Detect which cell encompasses the target text, then output its [x, y] center coordinate. 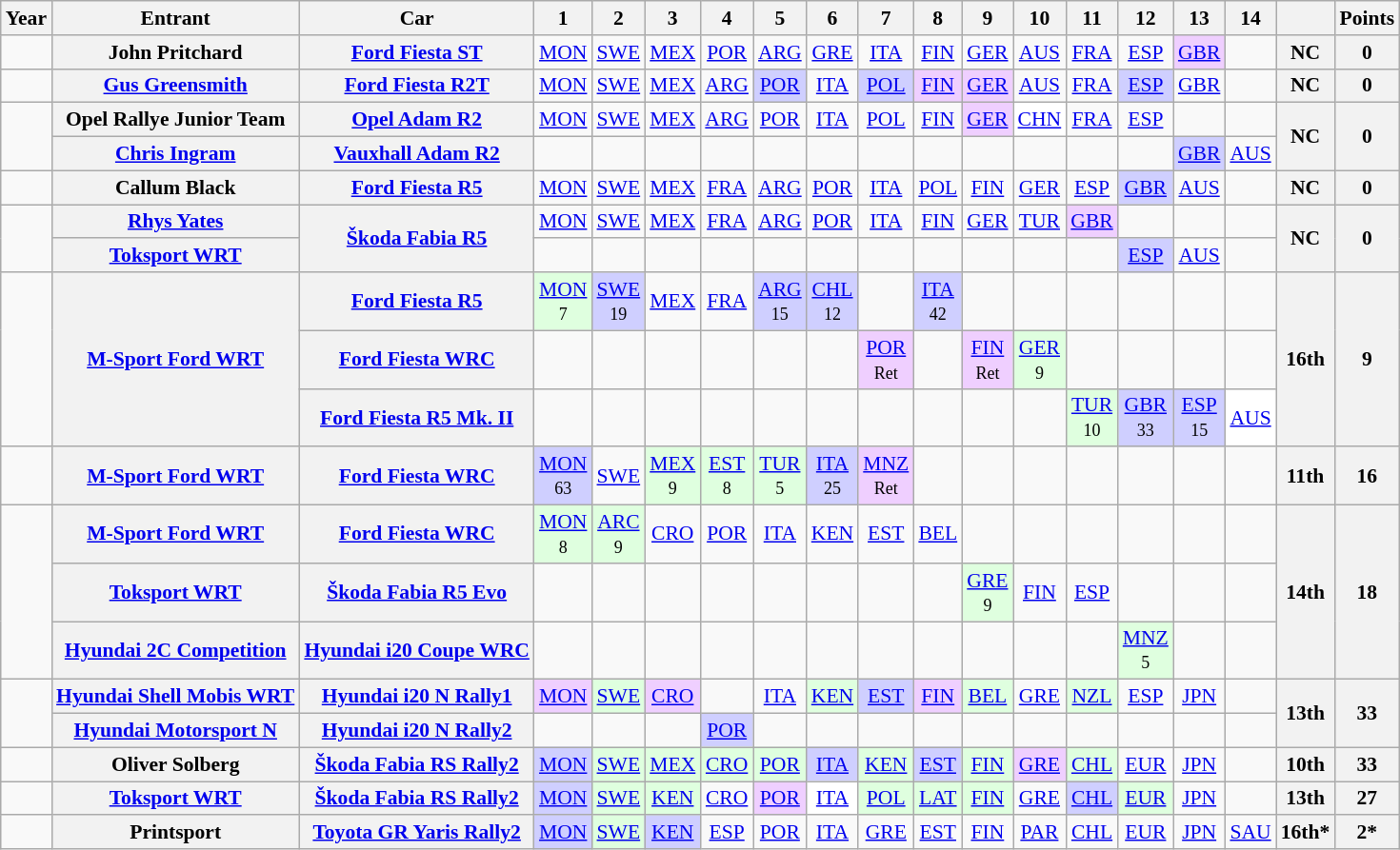
SWE19 [618, 301]
27 [1367, 799]
16th [1306, 360]
8 [937, 18]
PORRet [886, 360]
4 [727, 18]
Chris Ingram [175, 154]
Hyundai i20 Coupe WRC [417, 651]
Hyundai Motorsport N [175, 731]
Opel Rallye Junior Team [175, 120]
MON8 [564, 535]
Entrant [175, 18]
Hyundai i20 N Rally1 [417, 697]
6 [832, 18]
Vauxhall Adam R2 [417, 154]
5 [780, 18]
2 [618, 18]
NZL [1091, 697]
Hyundai Shell Mobis WRT [175, 697]
CHL12 [832, 301]
Opel Adam R2 [417, 120]
Printsport [175, 833]
11 [1091, 18]
CHN [1040, 120]
EST8 [727, 476]
10 [1040, 18]
12 [1146, 18]
Car [417, 18]
Toyota GR Yaris Rally2 [417, 833]
1 [564, 18]
3 [672, 18]
GER9 [1040, 360]
MNZ5 [1146, 651]
ITA42 [937, 301]
Ford Fiesta R2T [417, 86]
FINRet [987, 360]
Points [1367, 18]
ARC9 [618, 535]
Hyundai 2C Competition [175, 651]
14th [1306, 592]
18 [1367, 592]
John Pritchard [175, 52]
TUR10 [1091, 417]
LAT [937, 799]
11th [1306, 476]
10th [1306, 764]
MON63 [564, 476]
SAU [1250, 833]
ESP15 [1200, 417]
ITA25 [832, 476]
2* [1367, 833]
Škoda Fabia R5 [417, 238]
13 [1200, 18]
16 [1367, 476]
Callum Black [175, 188]
MEX9 [672, 476]
TUR [1040, 222]
Year [27, 18]
ARG15 [780, 301]
7 [886, 18]
Škoda Fabia R5 Evo [417, 592]
Oliver Solberg [175, 764]
Hyundai i20 N Rally2 [417, 731]
Rhys Yates [175, 222]
TUR5 [780, 476]
MNZRet [886, 476]
PAR [1040, 833]
MON7 [564, 301]
GBR33 [1146, 417]
16th* [1306, 833]
GRE9 [987, 592]
14 [1250, 18]
Gus Greensmith [175, 86]
Ford Fiesta ST [417, 52]
Ford Fiesta R5 Mk. II [417, 417]
